Identify which cell holds the provided text, then report its [X, Y] central coordinate. 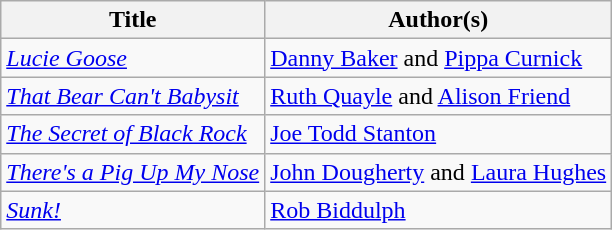
That Bear Can't Babysit [133, 96]
Joe Todd Stanton [438, 134]
Title [133, 20]
Rob Biddulph [438, 210]
Author(s) [438, 20]
Sunk! [133, 210]
Lucie Goose [133, 58]
Danny Baker and Pippa Curnick [438, 58]
There's a Pig Up My Nose [133, 172]
The Secret of Black Rock [133, 134]
Ruth Quayle and Alison Friend [438, 96]
John Dougherty and Laura Hughes [438, 172]
